Find where the given text appears and provide that cell's center as [X, Y] coordinate. 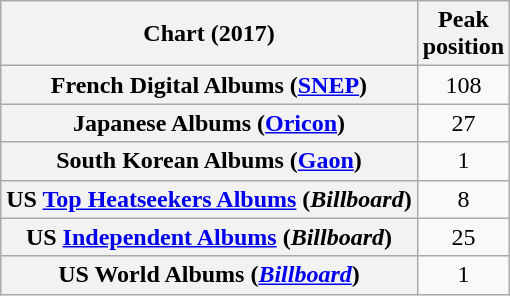
8 [463, 199]
Peakposition [463, 34]
Japanese Albums (Oricon) [209, 123]
27 [463, 123]
25 [463, 237]
US World Albums (Billboard) [209, 275]
US Independent Albums (Billboard) [209, 237]
108 [463, 85]
South Korean Albums (Gaon) [209, 161]
Chart (2017) [209, 34]
French Digital Albums (SNEP) [209, 85]
US Top Heatseekers Albums (Billboard) [209, 199]
